Provide the (x, y) coordinate of the cell's center where the given text is located.  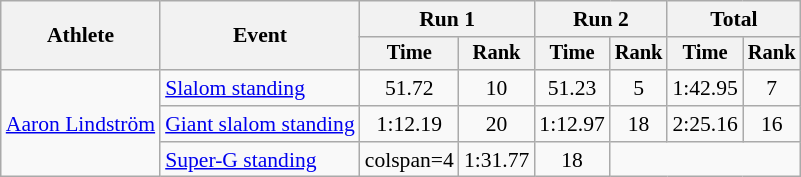
Run 2 (600, 19)
51.23 (572, 88)
20 (496, 124)
1:12.97 (572, 124)
2:25.16 (704, 124)
10 (496, 88)
Aaron Lindström (80, 124)
Total (734, 19)
Run 1 (448, 19)
7 (772, 88)
18 (639, 124)
16 (772, 124)
51.72 (410, 88)
Giant slalom standing (260, 124)
Athlete (80, 36)
Slalom standing (260, 88)
1:42.95 (704, 88)
1:12.19 (410, 124)
5 (639, 88)
Event (260, 36)
